Find where the given text appears and provide that cell's center as [x, y] coordinate. 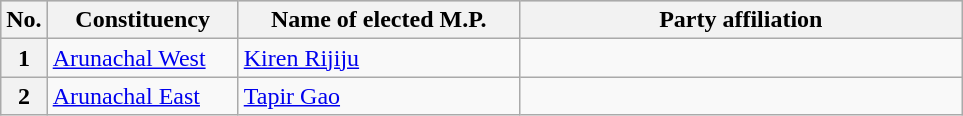
1 [24, 58]
Arunachal West [142, 58]
Name of elected M.P. [378, 20]
2 [24, 96]
Tapir Gao [378, 96]
Party affiliation [740, 20]
Kiren Rijiju [378, 58]
No. [24, 20]
Arunachal East [142, 96]
Constituency [142, 20]
